From the cell containing the given text, extract its center point as [x, y] coordinate. 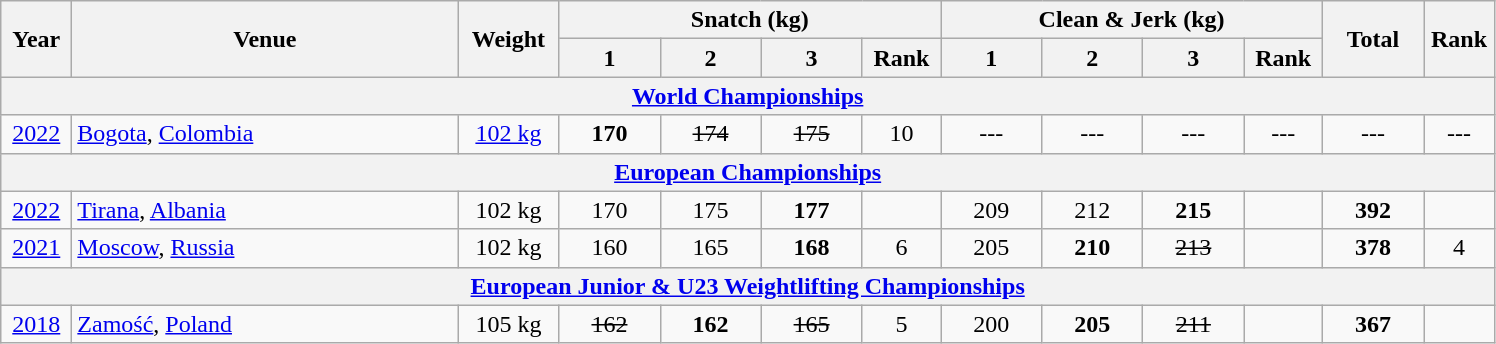
4 [1460, 248]
378 [1372, 248]
World Championships [748, 96]
177 [812, 210]
168 [812, 248]
Moscow, Russia [265, 248]
Tirana, Albania [265, 210]
215 [1194, 210]
European Championships [748, 172]
213 [1194, 248]
Weight [508, 39]
210 [1092, 248]
211 [1194, 324]
209 [992, 210]
174 [710, 134]
European Junior & U23 Weightlifting Championships [748, 286]
10 [902, 134]
5 [902, 324]
392 [1372, 210]
2021 [36, 248]
Total [1372, 39]
Year [36, 39]
160 [610, 248]
2018 [36, 324]
105 kg [508, 324]
212 [1092, 210]
367 [1372, 324]
Zamość, Poland [265, 324]
Snatch (kg) [750, 20]
200 [992, 324]
Clean & Jerk (kg) [1132, 20]
Venue [265, 39]
6 [902, 248]
Bogota, Colombia [265, 134]
